Extract the [X, Y] coordinate from the center of the cell holding the provided text.  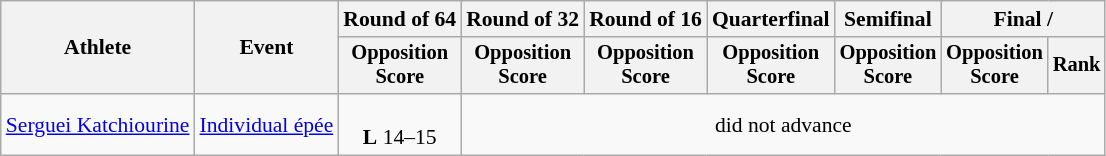
Round of 32 [522, 19]
Serguei Katchiourine [98, 124]
Athlete [98, 48]
Round of 16 [646, 19]
Individual épée [267, 124]
did not advance [783, 124]
Rank [1077, 66]
Semifinal [888, 19]
Quarterfinal [771, 19]
L 14–15 [400, 124]
Event [267, 48]
Final / [1023, 19]
Round of 64 [400, 19]
